Extract the [X, Y] coordinate from the center of the cell holding the provided text.  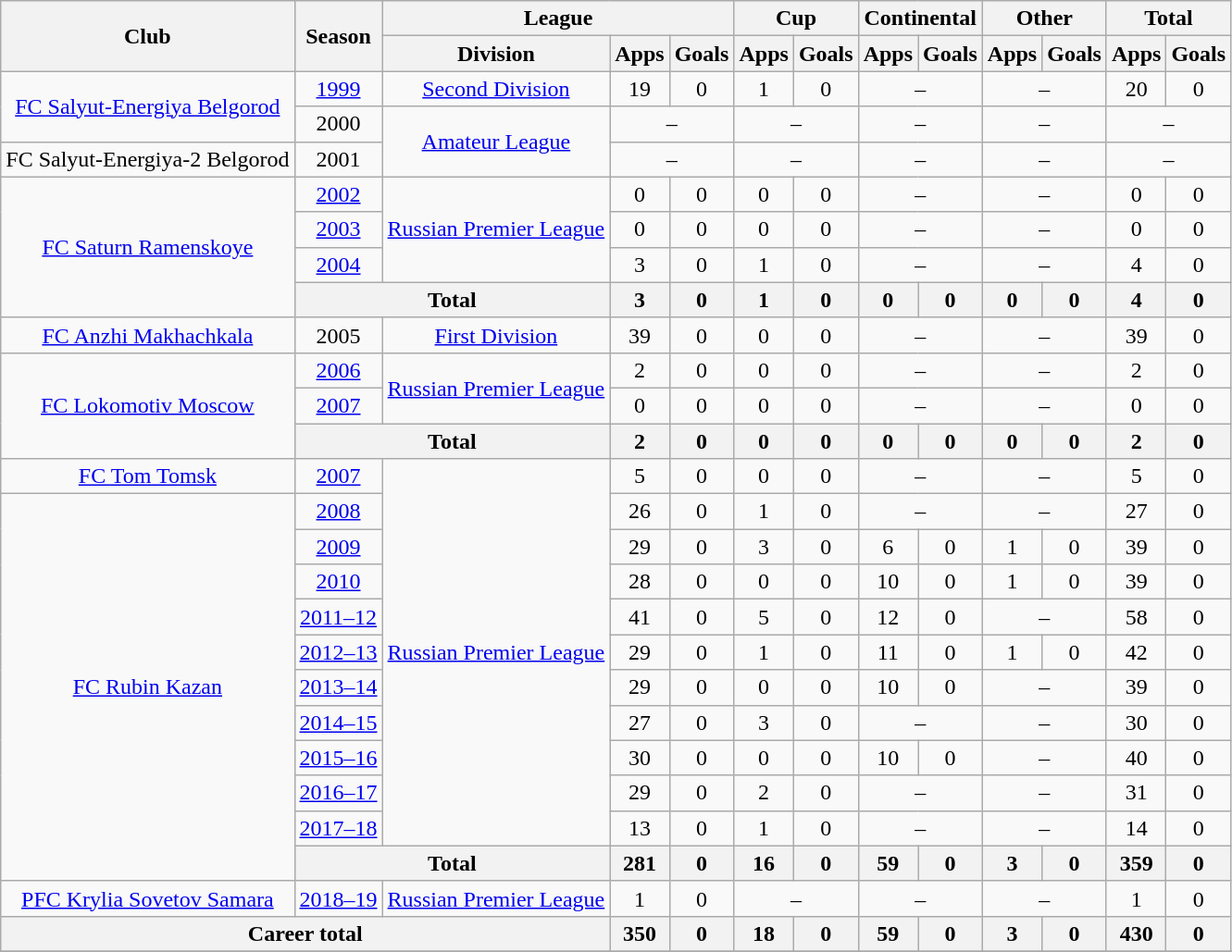
Amateur League [496, 142]
11 [888, 652]
2010 [339, 582]
19 [640, 89]
Career total [305, 933]
13 [640, 828]
FC Lokomotiv Moscow [148, 405]
58 [1136, 617]
2004 [339, 265]
2000 [339, 124]
2001 [339, 159]
2005 [339, 335]
2015–16 [339, 758]
40 [1136, 758]
FC Saturn Ramenskoye [148, 247]
359 [1136, 863]
6 [888, 547]
Other [1044, 19]
2008 [339, 512]
FC Salyut-Energiya Belgorod [148, 106]
2011–12 [339, 617]
31 [1136, 793]
2009 [339, 547]
FC Rubin Kazan [148, 688]
41 [640, 617]
18 [764, 933]
First Division [496, 335]
20 [1136, 89]
League [558, 19]
42 [1136, 652]
26 [640, 512]
1999 [339, 89]
2006 [339, 370]
FC Anzhi Makhachkala [148, 335]
350 [640, 933]
281 [640, 863]
Division [496, 54]
16 [764, 863]
Continental [920, 19]
28 [640, 582]
FC Salyut-Energiya-2 Belgorod [148, 159]
14 [1136, 828]
FC Tom Tomsk [148, 476]
2016–17 [339, 793]
2014–15 [339, 723]
2012–13 [339, 652]
2013–14 [339, 687]
Cup [796, 19]
2002 [339, 194]
Club [148, 36]
2017–18 [339, 828]
430 [1136, 933]
PFC Krylia Sovetov Samara [148, 898]
2003 [339, 229]
12 [888, 617]
Second Division [496, 89]
2018–19 [339, 898]
Season [339, 36]
